Locate the cell with the specified text and output its (X, Y) center coordinate. 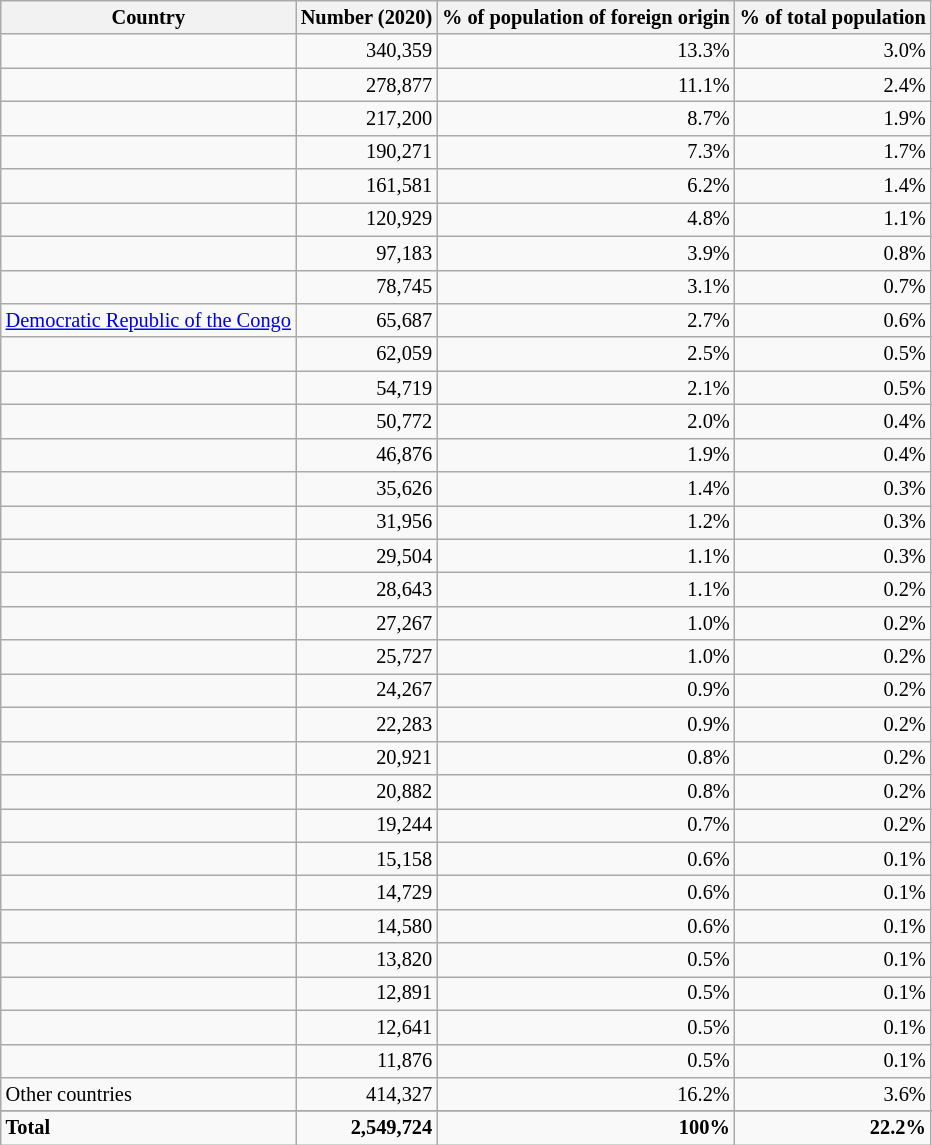
% of total population (833, 17)
14,729 (366, 892)
13,820 (366, 960)
13.3% (586, 51)
120,929 (366, 219)
340,359 (366, 51)
4.8% (586, 219)
46,876 (366, 455)
Democratic Republic of the Congo (148, 320)
2.4% (833, 85)
7.3% (586, 152)
29,504 (366, 556)
Other countries (148, 1094)
11,876 (366, 1061)
31,956 (366, 522)
11.1% (586, 85)
22,283 (366, 724)
20,921 (366, 758)
24,267 (366, 690)
Country (148, 17)
27,267 (366, 623)
65,687 (366, 320)
3.1% (586, 287)
3.9% (586, 253)
2,549,724 (366, 1128)
50,772 (366, 421)
97,183 (366, 253)
78,745 (366, 287)
414,327 (366, 1094)
19,244 (366, 825)
278,877 (366, 85)
35,626 (366, 489)
12,891 (366, 993)
62,059 (366, 354)
16.2% (586, 1094)
20,882 (366, 791)
190,271 (366, 152)
100% (586, 1128)
14,580 (366, 926)
2.0% (586, 421)
217,200 (366, 118)
15,158 (366, 859)
12,641 (366, 1027)
2.1% (586, 388)
3.6% (833, 1094)
Total (148, 1128)
6.2% (586, 186)
3.0% (833, 51)
22.2% (833, 1128)
2.5% (586, 354)
28,643 (366, 589)
1.2% (586, 522)
54,719 (366, 388)
% of population of foreign origin (586, 17)
8.7% (586, 118)
161,581 (366, 186)
Number (2020) (366, 17)
1.7% (833, 152)
25,727 (366, 657)
2.7% (586, 320)
